Determine the (X, Y) coordinate at the center of the cell enclosing the given text.  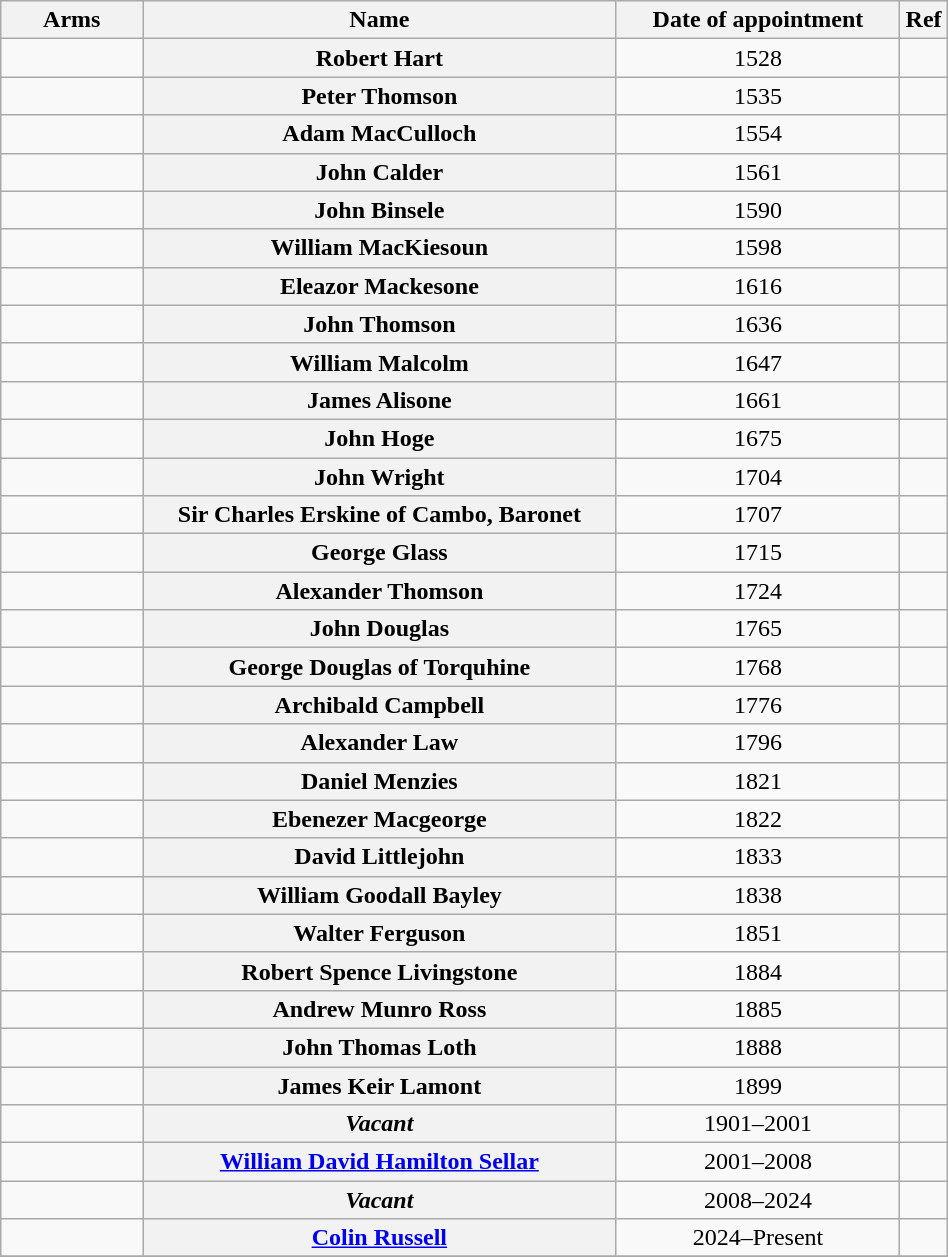
1598 (758, 248)
1647 (758, 362)
James Alisone (380, 400)
1899 (758, 1085)
Arms (72, 20)
1554 (758, 134)
John Binsele (380, 210)
1636 (758, 324)
Adam MacCulloch (380, 134)
1590 (758, 210)
Robert Hart (380, 58)
William Goodall Bayley (380, 895)
1661 (758, 400)
1765 (758, 629)
1707 (758, 515)
1901–2001 (758, 1124)
John Thomson (380, 324)
Alexander Thomson (380, 591)
Andrew Munro Ross (380, 1009)
John Wright (380, 477)
Name (380, 20)
1888 (758, 1047)
1833 (758, 857)
John Douglas (380, 629)
William MacKiesoun (380, 248)
1776 (758, 705)
1884 (758, 971)
2001–2008 (758, 1162)
1838 (758, 895)
Sir Charles Erskine of Cambo, Baronet (380, 515)
1616 (758, 286)
1851 (758, 933)
Archibald Campbell (380, 705)
John Thomas Loth (380, 1047)
1822 (758, 819)
Ref (924, 20)
John Hoge (380, 438)
1796 (758, 743)
Walter Ferguson (380, 933)
2008–2024 (758, 1200)
1768 (758, 667)
1528 (758, 58)
David Littlejohn (380, 857)
Alexander Law (380, 743)
Peter Thomson (380, 96)
Daniel Menzies (380, 781)
James Keir Lamont (380, 1085)
1885 (758, 1009)
Eleazor Mackesone (380, 286)
1821 (758, 781)
1535 (758, 96)
William Malcolm (380, 362)
Date of appointment (758, 20)
1724 (758, 591)
1675 (758, 438)
Colin Russell (380, 1238)
1561 (758, 172)
William David Hamilton Sellar (380, 1162)
2024–Present (758, 1238)
1715 (758, 553)
George Glass (380, 553)
1704 (758, 477)
Robert Spence Livingstone (380, 971)
John Calder (380, 172)
Ebenezer Macgeorge (380, 819)
George Douglas of Torquhine (380, 667)
